Extract the [X, Y] coordinate from the center of the cell holding the provided text.  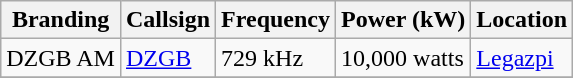
729 kHz [276, 58]
DZGB [168, 58]
Legazpi [522, 58]
Frequency [276, 20]
DZGB AM [61, 58]
Power (kW) [404, 20]
10,000 watts [404, 58]
Location [522, 20]
Callsign [168, 20]
Branding [61, 20]
